Provide the (x, y) coordinate of the cell's center where the given text is located.  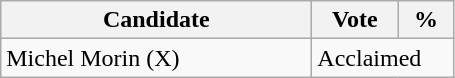
Michel Morin (X) (156, 58)
Candidate (156, 20)
% (426, 20)
Vote (355, 20)
Acclaimed (383, 58)
